Output the (x, y) coordinate of the center of the cell containing the given text.  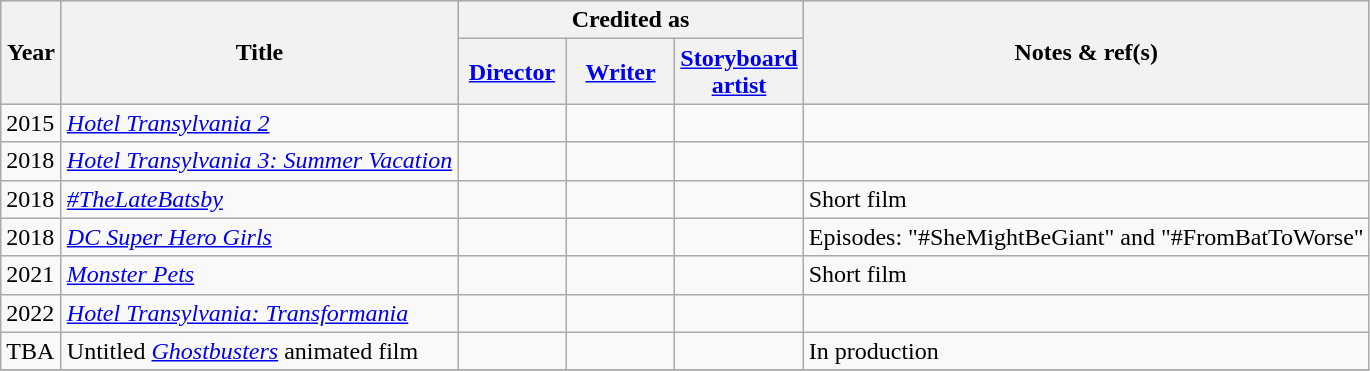
#TheLateBatsby (259, 199)
Notes & ref(s) (1086, 52)
Untitled Ghostbusters animated film (259, 351)
2021 (32, 275)
In production (1086, 351)
Writer (620, 72)
TBA (32, 351)
2022 (32, 313)
Monster Pets (259, 275)
Storyboard artist (739, 72)
Hotel Transylvania 2 (259, 123)
Hotel Transylvania 3: Summer Vacation (259, 161)
Director (512, 72)
Year (32, 52)
Title (259, 52)
Credited as (631, 20)
DC Super Hero Girls (259, 237)
Episodes: "#SheMightBeGiant" and "#FromBatToWorse" (1086, 237)
Hotel Transylvania: Transformania (259, 313)
2015 (32, 123)
